Detect which cell encompasses the target text, then output its [x, y] center coordinate. 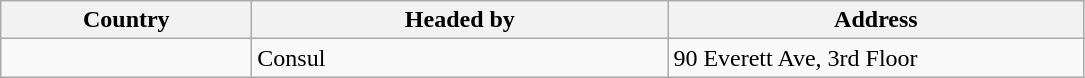
Address [876, 20]
Country [126, 20]
Headed by [460, 20]
Consul [460, 58]
90 Everett Ave, 3rd Floor [876, 58]
